Detect which cell encompasses the target text, then output its [x, y] center coordinate. 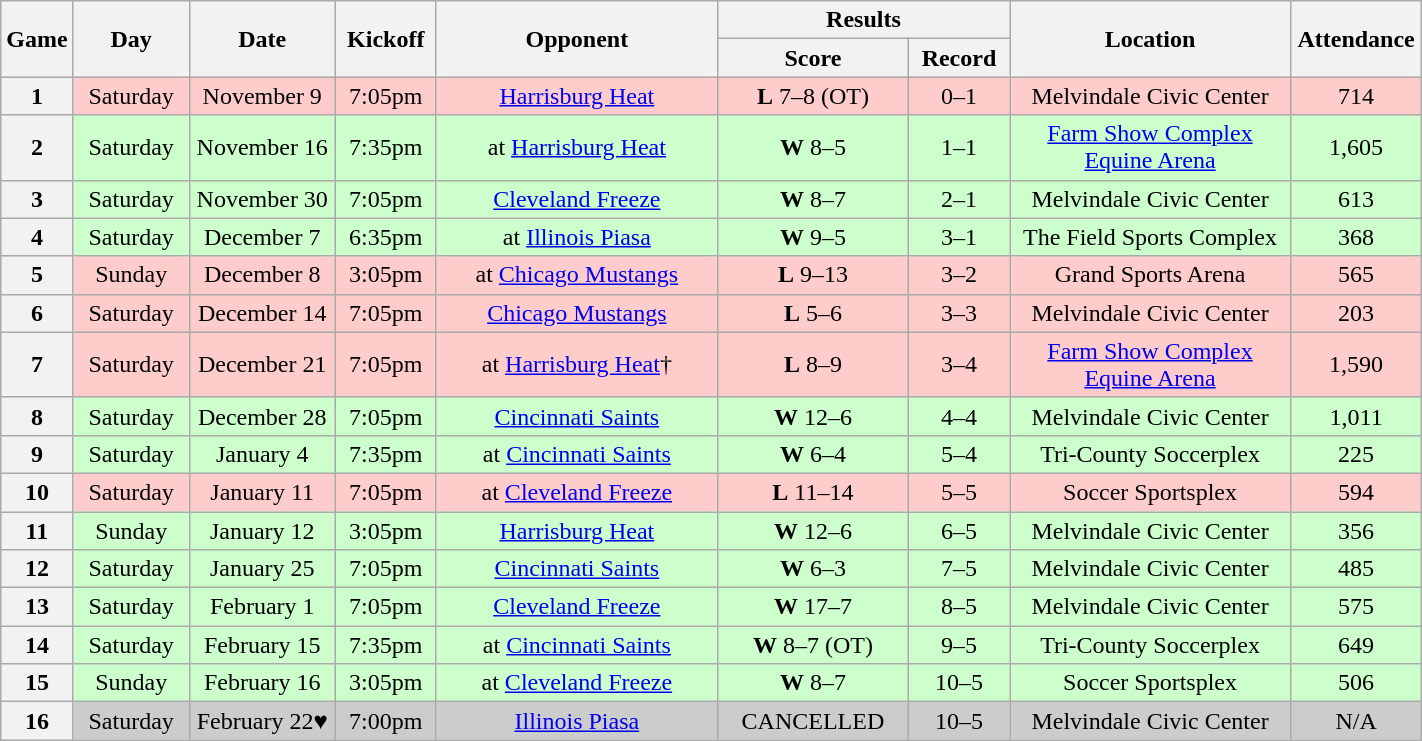
at Illinois Piasa [576, 237]
January 11 [262, 492]
November 16 [262, 148]
W 8–5 [812, 148]
January 12 [262, 531]
L 11–14 [812, 492]
6:35pm [386, 237]
1,590 [1356, 364]
5 [37, 275]
575 [1356, 607]
3–4 [958, 364]
2–1 [958, 199]
8 [37, 416]
12 [37, 569]
8–5 [958, 607]
10 [37, 492]
W 6–3 [812, 569]
January 4 [262, 454]
506 [1356, 683]
CANCELLED [812, 721]
Date [262, 39]
11 [37, 531]
L 9–13 [812, 275]
1–1 [958, 148]
356 [1356, 531]
5–4 [958, 454]
December 7 [262, 237]
Location [1150, 39]
February 15 [262, 645]
L 8–9 [812, 364]
1 [37, 96]
W 17–7 [812, 607]
4 [37, 237]
W 8–7 (OT) [812, 645]
N/A [1356, 721]
Attendance [1356, 39]
9–5 [958, 645]
6–5 [958, 531]
9 [37, 454]
3–3 [958, 313]
November 9 [262, 96]
Chicago Mustangs [576, 313]
594 [1356, 492]
203 [1356, 313]
649 [1356, 645]
December 14 [262, 313]
0–1 [958, 96]
565 [1356, 275]
714 [1356, 96]
7–5 [958, 569]
Opponent [576, 39]
Results [863, 20]
Day [131, 39]
368 [1356, 237]
Illinois Piasa [576, 721]
January 25 [262, 569]
December 28 [262, 416]
3 [37, 199]
February 16 [262, 683]
613 [1356, 199]
7:00pm [386, 721]
Grand Sports Arena [1150, 275]
November 30 [262, 199]
3–2 [958, 275]
Score [812, 58]
1,011 [1356, 416]
The Field Sports Complex [1150, 237]
485 [1356, 569]
L 5–6 [812, 313]
Record [958, 58]
7 [37, 364]
L 7–8 (OT) [812, 96]
16 [37, 721]
February 22♥ [262, 721]
at Harrisburg Heat [576, 148]
5–5 [958, 492]
15 [37, 683]
December 8 [262, 275]
W 6–4 [812, 454]
Game [37, 39]
2 [37, 148]
1,605 [1356, 148]
14 [37, 645]
13 [37, 607]
Kickoff [386, 39]
225 [1356, 454]
December 21 [262, 364]
6 [37, 313]
4–4 [958, 416]
3–1 [958, 237]
February 1 [262, 607]
at Chicago Mustangs [576, 275]
at Harrisburg Heat† [576, 364]
W 9–5 [812, 237]
